Capture the cell that displays the provided text and extract its [X, Y] central coordinate. 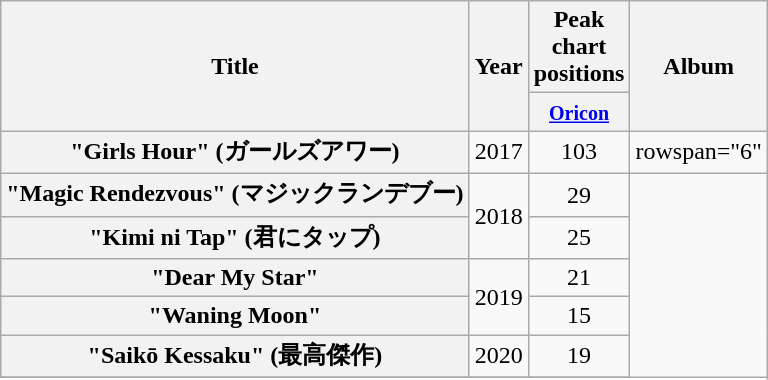
rowspan="6" [699, 152]
"Kimi ni Tap" (君にタップ) [235, 238]
"Magic Rendezvous" (マジックランデブー) [235, 194]
2017 [498, 152]
Album [699, 66]
"Waning Moon" [235, 316]
29 [579, 194]
15 [579, 316]
"Dear My Star" [235, 278]
2020 [498, 356]
Peak chart positions [579, 47]
19 [579, 356]
2019 [498, 297]
25 [579, 238]
2018 [498, 216]
21 [579, 278]
"Saikō Kessaku" (最高傑作) [235, 356]
103 [579, 152]
Title [235, 66]
Year [498, 66]
Oricon [579, 112]
"Girls Hour" (ガールズアワー) [235, 152]
